Locate the cell with the specified text and output its [X, Y] center coordinate. 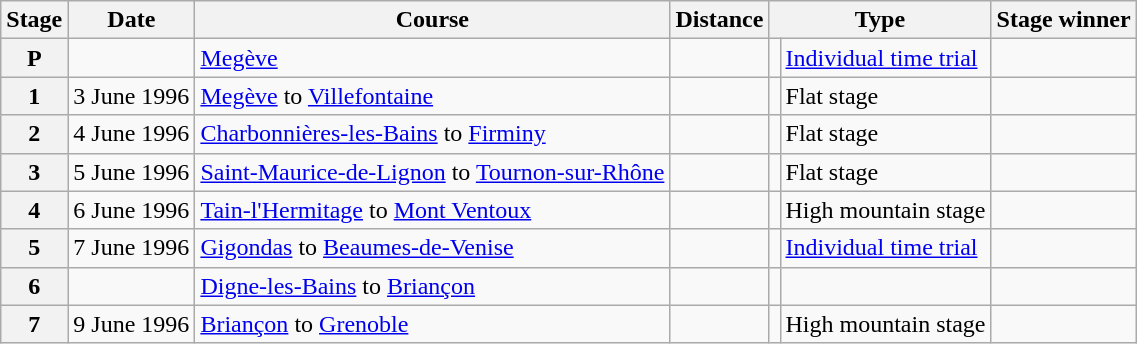
4 [34, 210]
1 [34, 96]
Stage winner [1064, 20]
P [34, 58]
5 June 1996 [132, 172]
Gigondas to Beaumes-de-Venise [432, 248]
3 June 1996 [132, 96]
6 [34, 286]
6 June 1996 [132, 210]
Charbonnières-les-Bains to Firminy [432, 134]
Saint-Maurice-de-Lignon to Tournon-sur-Rhône [432, 172]
7 [34, 324]
Stage [34, 20]
Type [880, 20]
Megève to Villefontaine [432, 96]
7 June 1996 [132, 248]
3 [34, 172]
Course [432, 20]
5 [34, 248]
Digne-les-Bains to Briançon [432, 286]
Distance [720, 20]
Date [132, 20]
Tain-l'Hermitage to Mont Ventoux [432, 210]
4 June 1996 [132, 134]
Briançon to Grenoble [432, 324]
9 June 1996 [132, 324]
2 [34, 134]
Megève [432, 58]
